Output the [X, Y] coordinate of the center of the cell containing the given text.  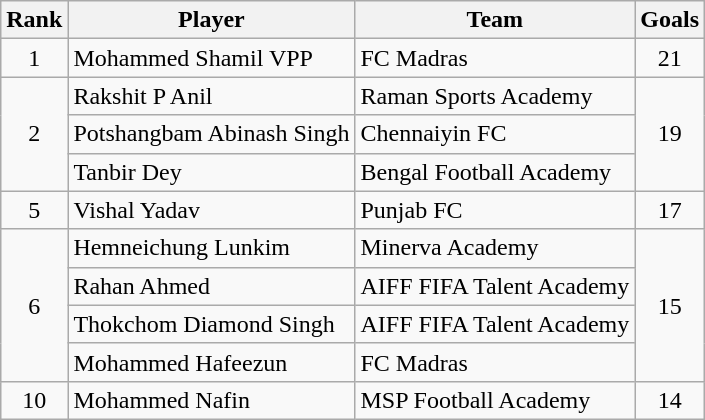
Rahan Ahmed [212, 286]
Minerva Academy [495, 248]
MSP Football Academy [495, 400]
Goals [670, 20]
Raman Sports Academy [495, 96]
Rakshit P Anil [212, 96]
Mohammed Nafin [212, 400]
Potshangbam Abinash Singh [212, 134]
Player [212, 20]
21 [670, 58]
2 [34, 134]
19 [670, 134]
Thokchom Diamond Singh [212, 324]
Tanbir Dey [212, 172]
15 [670, 305]
6 [34, 305]
Hemneichung Lunkim [212, 248]
1 [34, 58]
14 [670, 400]
Punjab FC [495, 210]
Chennaiyin FC [495, 134]
17 [670, 210]
5 [34, 210]
Rank [34, 20]
Mohammed Shamil VPP [212, 58]
Team [495, 20]
Bengal Football Academy [495, 172]
10 [34, 400]
Vishal Yadav [212, 210]
Mohammed Hafeezun [212, 362]
